Return [X, Y] of the center of cell containing provided text 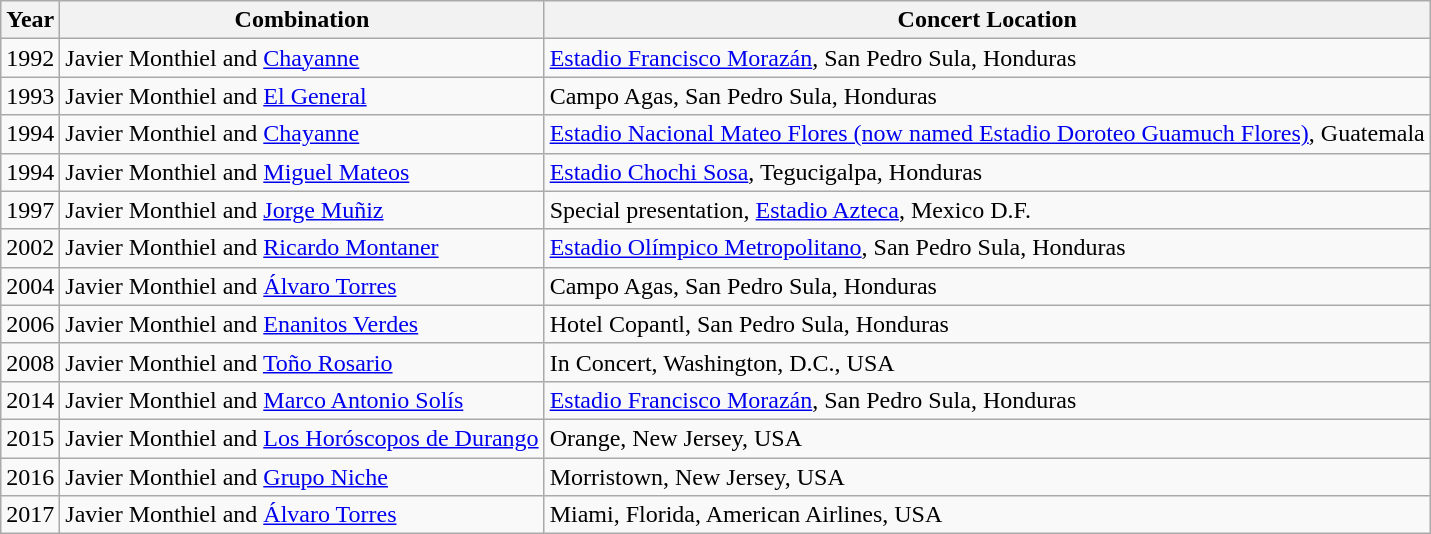
Javier Monthiel and Grupo Niche [302, 477]
Hotel Copantl, San Pedro Sula, Honduras [987, 324]
Concert Location [987, 20]
2006 [30, 324]
Year [30, 20]
2014 [30, 400]
Javier Monthiel and Marco Antonio Solís [302, 400]
1993 [30, 96]
Estadio Olímpico Metropolitano, San Pedro Sula, Honduras [987, 248]
1997 [30, 210]
1992 [30, 58]
2002 [30, 248]
Combination [302, 20]
2008 [30, 362]
2015 [30, 438]
Javier Monthiel and Miguel Mateos [302, 172]
Javier Monthiel and El General [302, 96]
2004 [30, 286]
2016 [30, 477]
Javier Monthiel and Ricardo Montaner [302, 248]
2017 [30, 515]
Javier Monthiel and Los Horóscopos de Durango [302, 438]
Estadio Chochi Sosa, Tegucigalpa, Honduras [987, 172]
Orange, New Jersey, USA [987, 438]
Javier Monthiel and Enanitos Verdes [302, 324]
Estadio Nacional Mateo Flores (now named Estadio Doroteo Guamuch Flores), Guatemala [987, 134]
Morristown, New Jersey, USA [987, 477]
Special presentation, Estadio Azteca, Mexico D.F. [987, 210]
Miami, Florida, American Airlines, USA [987, 515]
Javier Monthiel and Jorge Muñiz [302, 210]
Javier Monthiel and Toño Rosario [302, 362]
In Concert, Washington, D.C., USA [987, 362]
